Provide the (x, y) coordinate of the cell's center where the given text is located.  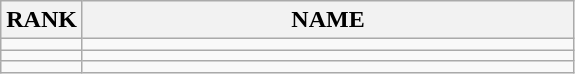
RANK (42, 20)
NAME (328, 20)
